Identify which cell holds the provided text, then report its [x, y] central coordinate. 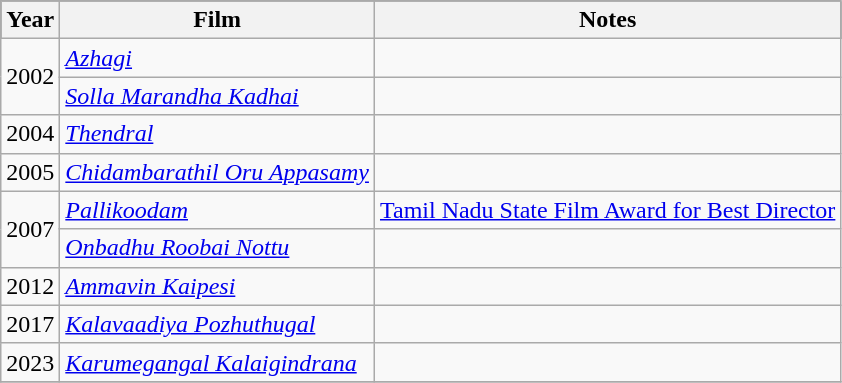
Solla Marandha Kadhai [218, 96]
Year [30, 20]
Tamil Nadu State Film Award for Best Director [607, 210]
Film [218, 20]
Pallikoodam [218, 210]
Notes [607, 20]
Azhagi [218, 58]
2012 [30, 286]
Thendral [218, 134]
2005 [30, 172]
Onbadhu Roobai Nottu [218, 248]
2017 [30, 324]
Ammavin Kaipesi [218, 286]
Karumegangal Kalaigindrana [218, 362]
2004 [30, 134]
2002 [30, 77]
Chidambarathil Oru Appasamy [218, 172]
2007 [30, 229]
Kalavaadiya Pozhuthugal [218, 324]
2023 [30, 362]
